Scan for the cell matching the given text and deliver its (x, y) coordinate at center. 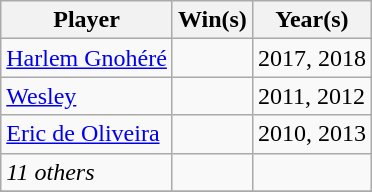
Wesley (87, 96)
Eric de Oliveira (87, 134)
11 others (87, 172)
2011, 2012 (312, 96)
Win(s) (212, 20)
Player (87, 20)
2010, 2013 (312, 134)
Harlem Gnohéré (87, 58)
2017, 2018 (312, 58)
Year(s) (312, 20)
